Scan for the cell matching the given text and deliver its (X, Y) coordinate at center. 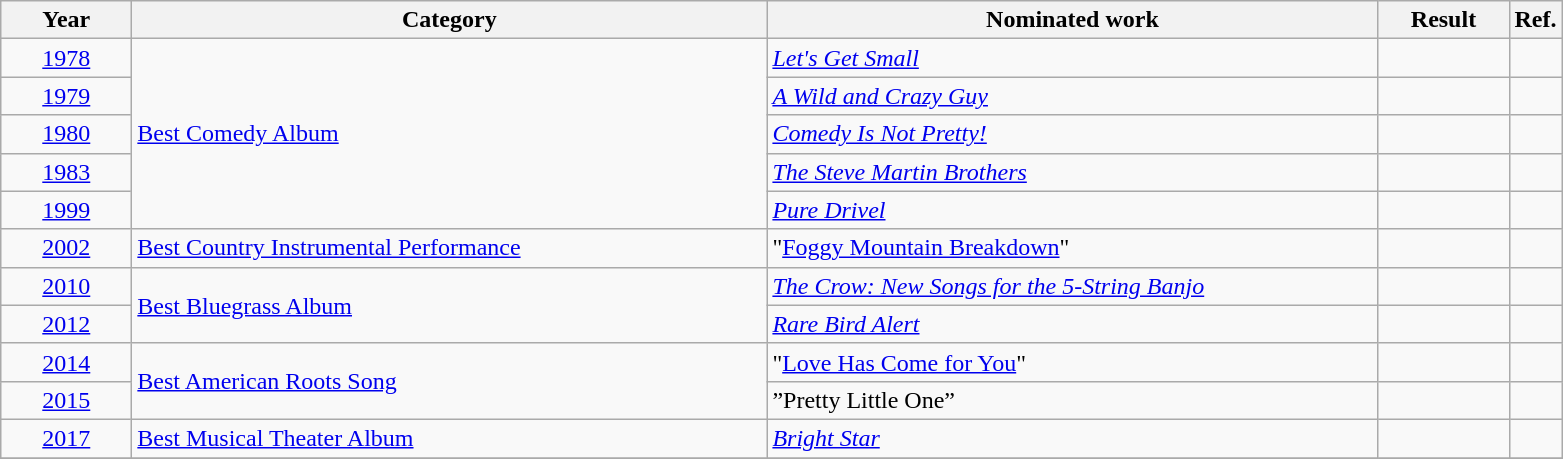
Comedy Is Not Pretty! (1072, 134)
Best Country Instrumental Performance (450, 248)
Nominated work (1072, 20)
2014 (66, 362)
Ref. (1536, 20)
2010 (66, 286)
1983 (66, 172)
Category (450, 20)
The Crow: New Songs for the 5-String Banjo (1072, 286)
Year (66, 20)
2002 (66, 248)
1978 (66, 58)
Result (1444, 20)
1999 (66, 210)
Best American Roots Song (450, 381)
"Foggy Mountain Breakdown" (1072, 248)
1980 (66, 134)
"Love Has Come for You" (1072, 362)
2012 (66, 324)
Let's Get Small (1072, 58)
Best Bluegrass Album (450, 305)
2017 (66, 438)
1979 (66, 96)
Bright Star (1072, 438)
Rare Bird Alert (1072, 324)
”Pretty Little One” (1072, 400)
A Wild and Crazy Guy (1072, 96)
Best Musical Theater Album (450, 438)
2015 (66, 400)
The Steve Martin Brothers (1072, 172)
Pure Drivel (1072, 210)
Best Comedy Album (450, 134)
